Capture the cell that displays the provided text and extract its [x, y] central coordinate. 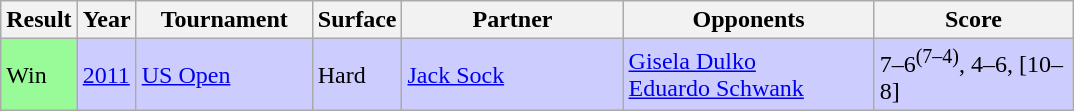
Result [39, 20]
Opponents [748, 20]
Jack Sock [512, 75]
Gisela Dulko Eduardo Schwank [748, 75]
Year [106, 20]
Score [974, 20]
Hard [357, 75]
7–6(7–4), 4–6, [10–8] [974, 75]
US Open [224, 75]
Tournament [224, 20]
Win [39, 75]
Surface [357, 20]
2011 [106, 75]
Partner [512, 20]
